Capture the cell that displays the provided text and extract its [X, Y] central coordinate. 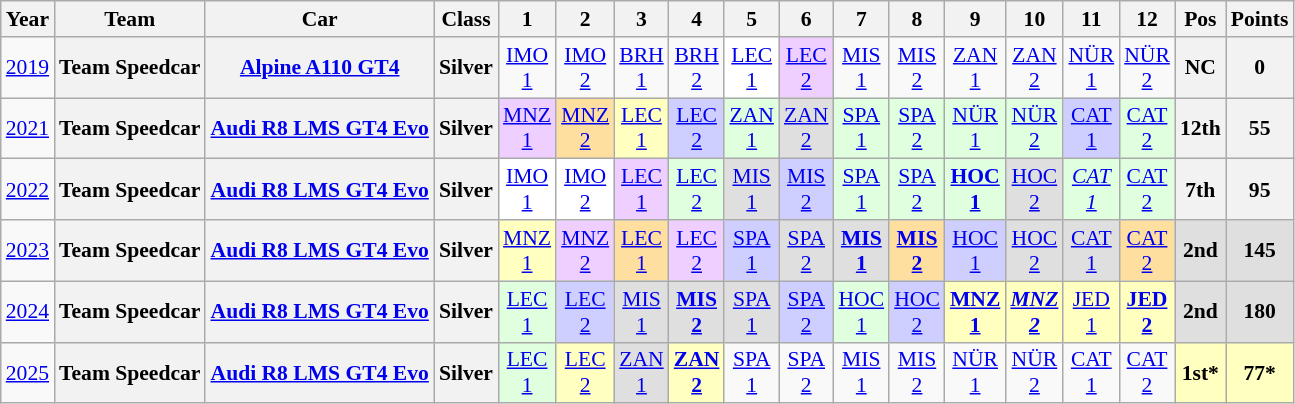
6 [806, 19]
Class [466, 19]
180 [1260, 312]
7th [1200, 190]
95 [1260, 190]
Year [28, 19]
Points [1260, 19]
2 [585, 19]
5 [751, 19]
4 [697, 19]
10 [1034, 19]
BRH2 [697, 68]
11 [1091, 19]
2023 [28, 250]
JED1 [1091, 312]
7 [861, 19]
Car [319, 19]
77* [1260, 372]
2022 [28, 190]
JED2 [1147, 312]
145 [1260, 250]
9 [975, 19]
0 [1260, 68]
55 [1260, 128]
8 [917, 19]
2024 [28, 312]
2021 [28, 128]
BRH1 [642, 68]
2025 [28, 372]
NC [1200, 68]
Pos [1200, 19]
Alpine A110 GT4 [319, 68]
Team [130, 19]
1st* [1200, 372]
3 [642, 19]
12 [1147, 19]
1 [527, 19]
2019 [28, 68]
12th [1200, 128]
